Scan for the cell matching the given text and deliver its [x, y] coordinate at center. 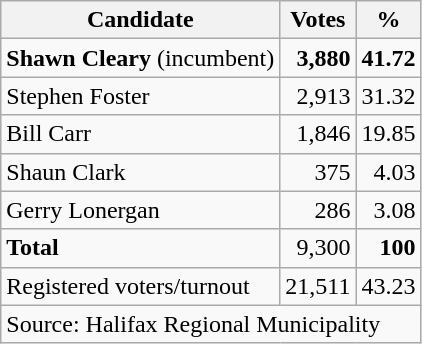
% [388, 20]
Total [140, 248]
286 [318, 210]
3,880 [318, 58]
19.85 [388, 134]
21,511 [318, 286]
43.23 [388, 286]
2,913 [318, 96]
9,300 [318, 248]
Source: Halifax Regional Municipality [211, 324]
41.72 [388, 58]
3.08 [388, 210]
Candidate [140, 20]
Stephen Foster [140, 96]
100 [388, 248]
Gerry Lonergan [140, 210]
4.03 [388, 172]
1,846 [318, 134]
Registered voters/turnout [140, 286]
375 [318, 172]
31.32 [388, 96]
Votes [318, 20]
Shawn Cleary (incumbent) [140, 58]
Bill Carr [140, 134]
Shaun Clark [140, 172]
